Extract the [x, y] coordinate from the center of the cell holding the provided text.  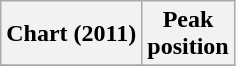
Chart (2011) [72, 34]
Peakposition [188, 34]
